Extract the [X, Y] coordinate from the center of the cell holding the provided text.  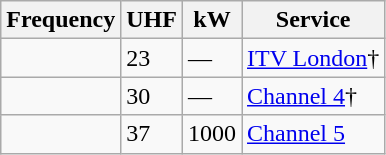
23 [152, 58]
ITV London† [314, 58]
Service [314, 20]
37 [152, 134]
UHF [152, 20]
Frequency [61, 20]
Channel 5 [314, 134]
Channel 4† [314, 96]
1000 [212, 134]
30 [152, 96]
kW [212, 20]
